Capture the cell that displays the provided text and extract its [x, y] central coordinate. 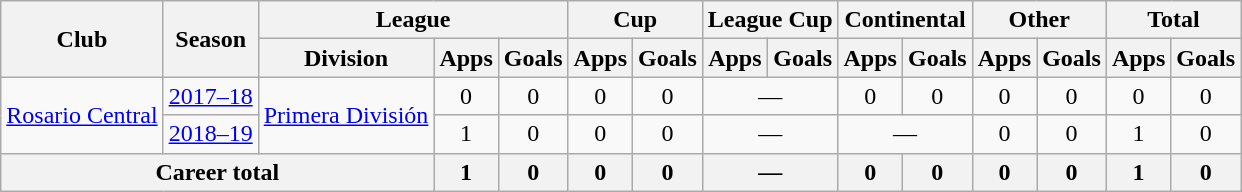
League Cup [770, 20]
Primera División [346, 115]
2018–19 [210, 134]
2017–18 [210, 96]
Other [1039, 20]
Continental [905, 20]
Season [210, 39]
Club [82, 39]
Cup [635, 20]
Rosario Central [82, 115]
Division [346, 58]
Total [1173, 20]
League [413, 20]
Career total [218, 172]
